Capture the cell that displays the provided text and extract its [X, Y] central coordinate. 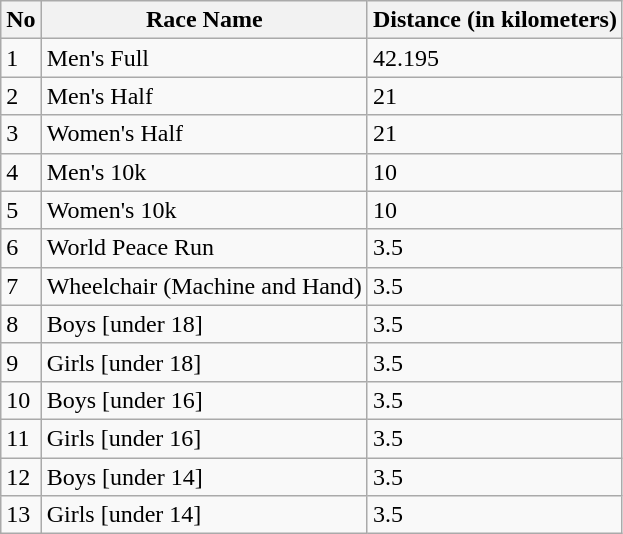
7 [21, 286]
12 [21, 477]
3 [21, 134]
Men's Full [204, 58]
4 [21, 172]
1 [21, 58]
5 [21, 210]
8 [21, 324]
Boys [under 16] [204, 400]
6 [21, 248]
Distance (in kilometers) [494, 20]
World Peace Run [204, 248]
Men's 10k [204, 172]
Girls [under 18] [204, 362]
No [21, 20]
11 [21, 438]
Race Name [204, 20]
13 [21, 515]
Wheelchair (Machine and Hand) [204, 286]
Women's Half [204, 134]
Men's Half [204, 96]
42.195 [494, 58]
Women's 10k [204, 210]
Boys [under 18] [204, 324]
2 [21, 96]
Girls [under 16] [204, 438]
9 [21, 362]
Boys [under 14] [204, 477]
Girls [under 14] [204, 515]
